Provide the (X, Y) coordinate of the cell's center where the given text is located.  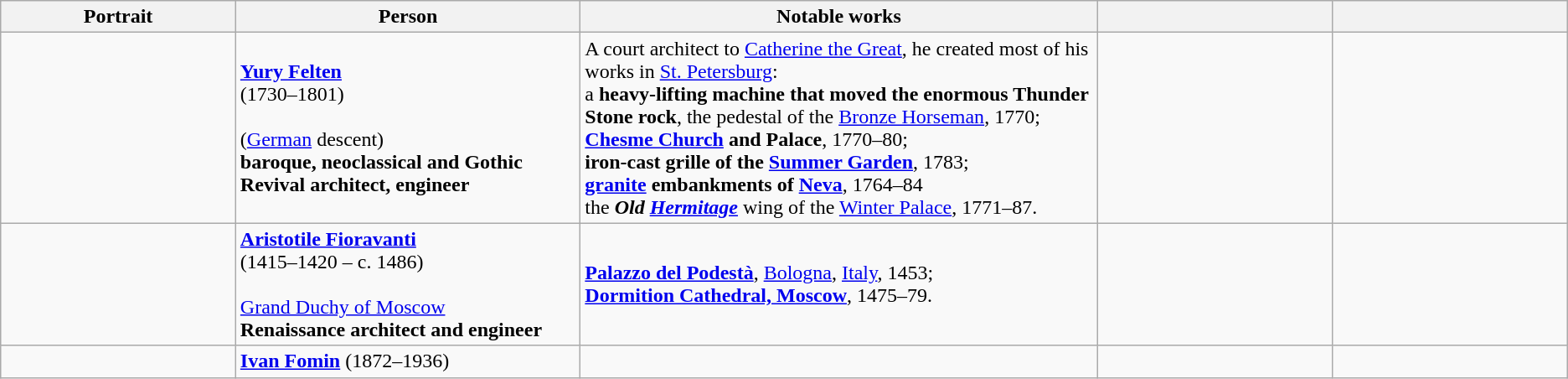
Yury Felten(1730–1801)(German descent)baroque, neoclassical and Gothic Revival architect, engineer (407, 127)
Portrait (119, 17)
Aristotile Fioravanti(1415–1420 – c. 1486) Grand Duchy of MoscowRenaissance architect and engineer (407, 284)
Palazzo del Podestà, Bologna, Italy, 1453;Dormition Cathedral, Moscow, 1475–79. (839, 284)
Person (407, 17)
Notable works (839, 17)
Ivan Fomin (1872–1936) (407, 361)
